Capture the cell that displays the provided text and extract its (X, Y) central coordinate. 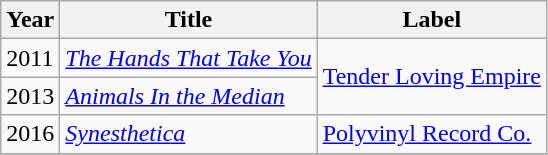
2011 (30, 58)
2013 (30, 96)
The Hands That Take You (188, 58)
Year (30, 20)
Animals In the Median (188, 96)
Label (432, 20)
2016 (30, 134)
Tender Loving Empire (432, 77)
Synesthetica (188, 134)
Title (188, 20)
Polyvinyl Record Co. (432, 134)
